Search for the cell housing the specified text and yield its [X, Y] center coordinate. 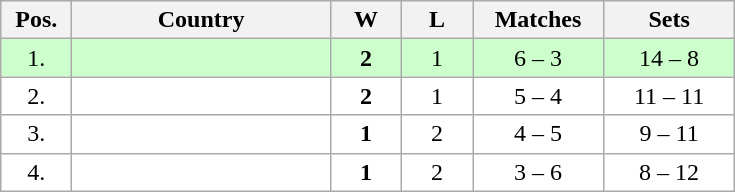
6 – 3 [538, 58]
L [436, 20]
2. [36, 96]
1. [36, 58]
5 – 4 [538, 96]
11 – 11 [670, 96]
4 – 5 [538, 134]
3 – 6 [538, 172]
Matches [538, 20]
8 – 12 [670, 172]
Pos. [36, 20]
14 – 8 [670, 58]
Sets [670, 20]
W [366, 20]
4. [36, 172]
9 – 11 [670, 134]
Country [202, 20]
3. [36, 134]
